Search for the cell housing the specified text and yield its [X, Y] center coordinate. 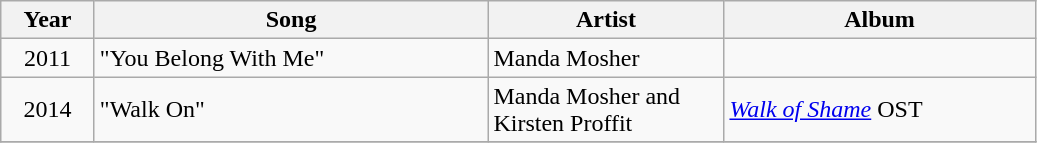
2011 [48, 58]
2014 [48, 110]
Manda Mosher [606, 58]
Walk of Shame OST [880, 110]
"Walk On" [291, 110]
Year [48, 20]
Song [291, 20]
Manda Mosher and Kirsten Proffit [606, 110]
Album [880, 20]
"You Belong With Me" [291, 58]
Artist [606, 20]
